Find where the given text appears and provide that cell's center as (X, Y) coordinate. 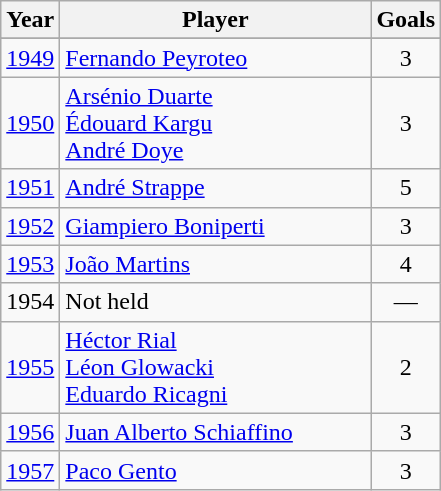
2 (406, 367)
Juan Alberto Schiaffino (216, 432)
1949 (30, 58)
Goals (406, 20)
1954 (30, 302)
Not held (216, 302)
João Martins (216, 264)
André Strappe (216, 188)
Giampiero Boniperti (216, 226)
Year (30, 20)
1955 (30, 367)
Player (216, 20)
1956 (30, 432)
1953 (30, 264)
Héctor Rial Léon Glowacki Eduardo Ricagni (216, 367)
1957 (30, 470)
1951 (30, 188)
5 (406, 188)
Fernando Peyroteo (216, 58)
— (406, 302)
Arsénio Duarte Édouard Kargu André Doye (216, 123)
1950 (30, 123)
4 (406, 264)
1952 (30, 226)
Paco Gento (216, 470)
